Capture the cell that displays the provided text and extract its (x, y) central coordinate. 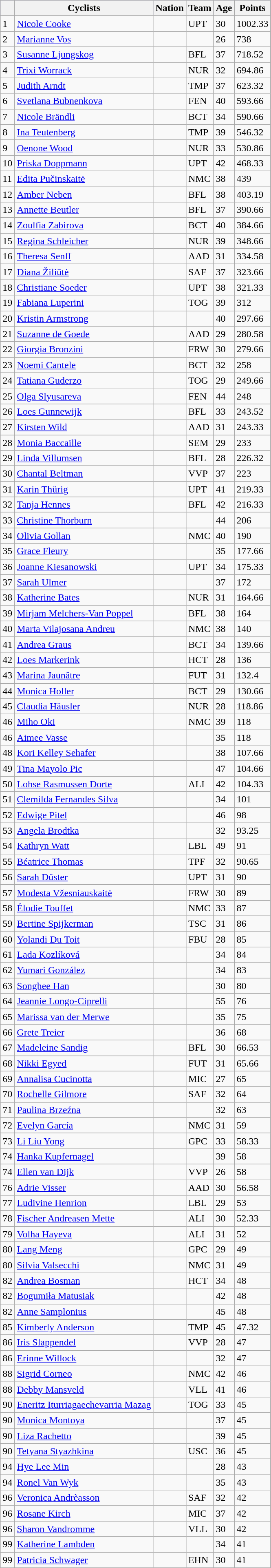
69 (7, 1079)
Annalisa Cucinotta (84, 1079)
52.33 (253, 1219)
57 (7, 892)
50 (7, 784)
Sarah Ulmer (84, 582)
530.86 (253, 148)
312 (253, 303)
15 (7, 241)
Grace Fleury (84, 551)
Nikki Egyed (84, 1063)
Iris Slappendel (84, 1343)
TSC (200, 923)
77 (7, 1203)
323.66 (253, 272)
66.53 (253, 1048)
Eneritz Iturriagaechevarria Mazag (84, 1405)
334.58 (253, 256)
Adrie Visser (84, 1188)
1002.33 (253, 24)
Tina Mayolo Pic (84, 769)
1 (7, 24)
Mirjam Melchers-Van Poppel (84, 613)
Age (224, 8)
Diana Žiliūtė (84, 272)
6 (7, 101)
Clemilda Fernandes Silva (84, 799)
Regina Schleicher (84, 241)
Monia Baccaille (84, 442)
24 (7, 380)
SEM (200, 442)
7 (7, 117)
Loes Markerink (84, 660)
Grete Treier (84, 1032)
9 (7, 148)
Sharon Vandromme (84, 1529)
Bogumiła Matusiak (84, 1296)
Erinne Willock (84, 1358)
Yolandi Du Toit (84, 939)
23 (7, 365)
Fischer Andreasen Mette (84, 1219)
Lada Kozlíková (84, 955)
66 (7, 1032)
101 (253, 799)
243.52 (253, 411)
130.66 (253, 691)
Ellen van Dijk (84, 1172)
718.52 (253, 55)
468.33 (253, 163)
Kathryn Watt (84, 846)
Team (200, 8)
93.25 (253, 830)
Jeannie Longo-Ciprelli (84, 1001)
Marianne Vos (84, 39)
249.66 (253, 380)
593.66 (253, 101)
Olivia Gollan (84, 536)
Noemi Cantele (84, 365)
Li Liu Yong (84, 1141)
56.58 (253, 1188)
56 (7, 877)
Judith Arndt (84, 86)
390.66 (253, 210)
384.66 (253, 225)
Kori Kelley Sehafer (84, 753)
25 (7, 396)
Nicole Brändli (84, 117)
TPF (200, 861)
Ina Teutenberg (84, 132)
Amber Neben (84, 194)
139.66 (253, 644)
Kimberly Anderson (84, 1327)
107.66 (253, 753)
546.32 (253, 132)
Nicole Cooke (84, 24)
Katherine Lambden (84, 1544)
87 (253, 908)
19 (7, 303)
Priska Doppmann (84, 163)
Patricia Schwager (84, 1560)
Andrea Graus (84, 644)
177.66 (253, 551)
Rochelle Gilmore (84, 1094)
65.66 (253, 1063)
Lang Meng (84, 1250)
118.86 (253, 707)
Angela Brodtka (84, 830)
98 (253, 815)
Fabiana Luperini (84, 303)
2 (7, 39)
Bertine Spijkerman (84, 923)
18 (7, 287)
83 (253, 970)
67 (7, 1048)
Cyclists (84, 8)
78 (7, 1219)
348.66 (253, 241)
14 (7, 225)
Ludivine Henrion (84, 1203)
61 (7, 955)
Élodie Touffet (84, 908)
175.33 (253, 567)
FBU (200, 939)
Madeleine Sandig (84, 1048)
Susanne Ljungskog (84, 55)
10 (7, 163)
47.32 (253, 1327)
Svetlana Bubnenkova (84, 101)
20 (7, 318)
Claudia Häusler (84, 707)
140 (253, 629)
Modesta Vžesniauskaitė (84, 892)
Marta Vilajosana Andreu (84, 629)
Tatiana Guderzo (84, 380)
58.33 (253, 1141)
280.58 (253, 334)
Christine Thorburn (84, 520)
62 (7, 970)
104.33 (253, 784)
Sarah Düster (84, 877)
91 (253, 846)
219.33 (253, 489)
258 (253, 365)
104.66 (253, 769)
Edwige Pitel (84, 815)
172 (253, 582)
Joanne Kiesanowski (84, 567)
Marissa van der Merwe (84, 1017)
Silvia Valsecchi (84, 1265)
Karin Thürig (84, 489)
738 (253, 39)
Yumari González (84, 970)
Giorgia Bronzini (84, 349)
Sigrid Corneo (84, 1374)
Songhee Han (84, 986)
Andrea Bosman (84, 1281)
Kristin Armstrong (84, 318)
Lohse Rasmussen Dorte (84, 784)
223 (253, 474)
Points (253, 8)
216.33 (253, 505)
Linda Villumsen (84, 458)
11 (7, 179)
71 (7, 1110)
Tetyana Styazhkina (84, 1451)
233 (253, 442)
Hanka Kupfernagel (84, 1156)
13 (7, 210)
60 (7, 939)
Katherine Bates (84, 598)
623.32 (253, 86)
164.66 (253, 598)
51 (7, 799)
Ronel Van Wyk (84, 1482)
16 (7, 256)
Volha Hayeva (84, 1234)
Veronica Andrèasson (84, 1498)
Miho Oki (84, 722)
Monica Montoya (84, 1420)
248 (253, 396)
243.33 (253, 427)
Béatrice Thomas (84, 861)
132.4 (253, 675)
21 (7, 334)
75 (253, 1017)
22 (7, 349)
297.66 (253, 318)
3 (7, 55)
84 (253, 955)
136 (253, 660)
Chantal Beltman (84, 474)
70 (7, 1094)
79 (7, 1234)
Debby Mansveld (84, 1389)
Theresa Senff (84, 256)
Trixi Worrack (84, 70)
439 (253, 179)
EHN (200, 1560)
12 (7, 194)
USC (200, 1451)
Christiane Soeder (84, 287)
321.33 (253, 287)
Hye Lee Min (84, 1467)
Olga Slyusareva (84, 396)
Kirsten Wild (84, 427)
Oenone Wood (84, 148)
226.32 (253, 458)
Aimee Vasse (84, 738)
17 (7, 272)
89 (253, 892)
5 (7, 86)
164 (253, 613)
Liza Rachetto (84, 1435)
73 (7, 1141)
590.66 (253, 117)
Nation (170, 8)
Marina Jaunâtre (84, 675)
Zoulfia Zabirova (84, 225)
206 (253, 520)
694.86 (253, 70)
Annette Beutler (84, 210)
4 (7, 70)
Anne Samplonius (84, 1312)
Edita Pučinskaitė (84, 179)
Evelyn García (84, 1125)
190 (253, 536)
Suzanne de Goede (84, 334)
8 (7, 132)
Tanja Hennes (84, 505)
72 (7, 1125)
403.19 (253, 194)
279.66 (253, 349)
54 (7, 846)
90.65 (253, 861)
Loes Gunnewijk (84, 411)
Rosane Kirch (84, 1513)
Paulina Brzeźna (84, 1110)
Monica Holler (84, 691)
